From the cell containing the given text, extract its center point as (x, y) coordinate. 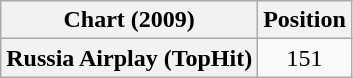
Chart (2009) (130, 20)
Position (305, 20)
Russia Airplay (TopHit) (130, 58)
151 (305, 58)
